Search for the cell housing the specified text and yield its (x, y) center coordinate. 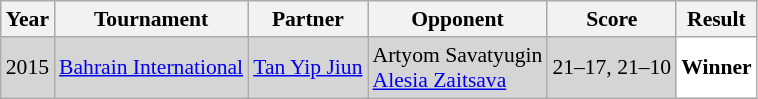
Winner (716, 68)
Artyom Savatyugin Alesia Zaitsava (458, 68)
Bahrain International (151, 68)
Partner (308, 19)
2015 (28, 68)
Tan Yip Jiun (308, 68)
21–17, 21–10 (612, 68)
Result (716, 19)
Opponent (458, 19)
Tournament (151, 19)
Score (612, 19)
Year (28, 19)
